Find where the given text appears and provide that cell's center as [x, y] coordinate. 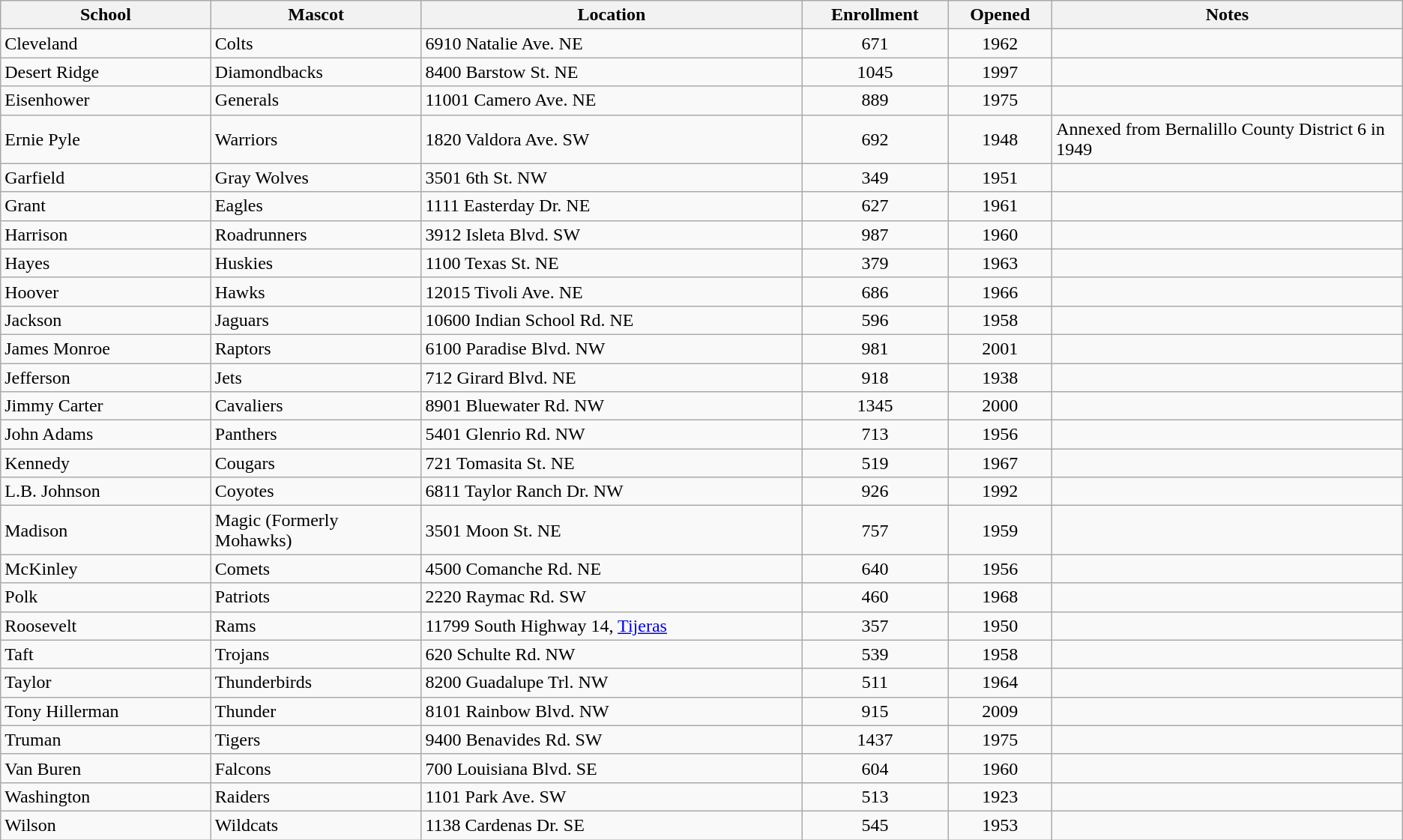
627 [875, 206]
349 [875, 178]
1953 [1000, 825]
6100 Paradise Blvd. NW [612, 348]
545 [875, 825]
1962 [1000, 43]
Colts [316, 43]
Madison [106, 531]
12015 Tivoli Ave. NE [612, 291]
357 [875, 626]
539 [875, 654]
1111 Easterday Dr. NE [612, 206]
Jackson [106, 320]
8901 Bluewater Rd. NW [612, 406]
1992 [1000, 492]
Tigers [316, 740]
757 [875, 531]
Thunder [316, 711]
379 [875, 263]
Taft [106, 654]
721 Tomasita St. NE [612, 463]
3501 Moon St. NE [612, 531]
981 [875, 348]
1961 [1000, 206]
1938 [1000, 377]
Grant [106, 206]
Jimmy Carter [106, 406]
1820 Valdora Ave. SW [612, 139]
1101 Park Ave. SW [612, 797]
Jets [316, 377]
1437 [875, 740]
Raiders [316, 797]
Truman [106, 740]
1345 [875, 406]
Eisenhower [106, 100]
Washington [106, 797]
Enrollment [875, 15]
686 [875, 291]
596 [875, 320]
Magic (Formerly Mohawks) [316, 531]
2009 [1000, 711]
Desert Ridge [106, 72]
692 [875, 139]
Warriors [316, 139]
Harrison [106, 235]
Raptors [316, 348]
713 [875, 435]
Roosevelt [106, 626]
Hoover [106, 291]
Notes [1228, 15]
Polk [106, 597]
Hawks [316, 291]
1959 [1000, 531]
Comets [316, 569]
Mascot [316, 15]
1963 [1000, 263]
1967 [1000, 463]
6910 Natalie Ave. NE [612, 43]
1951 [1000, 178]
1948 [1000, 139]
1923 [1000, 797]
Cleveland [106, 43]
Generals [316, 100]
Tony Hillerman [106, 711]
James Monroe [106, 348]
Huskies [316, 263]
604 [875, 768]
889 [875, 100]
Garfield [106, 178]
511 [875, 683]
6811 Taylor Ranch Dr. NW [612, 492]
Panthers [316, 435]
Thunderbirds [316, 683]
2001 [1000, 348]
1997 [1000, 72]
Gray Wolves [316, 178]
700 Louisiana Blvd. SE [612, 768]
Wilson [106, 825]
8200 Guadalupe Trl. NW [612, 683]
Wildcats [316, 825]
Falcons [316, 768]
Taylor [106, 683]
Cavaliers [316, 406]
2000 [1000, 406]
1138 Cardenas Dr. SE [612, 825]
Eagles [316, 206]
3912 Isleta Blvd. SW [612, 235]
Jaguars [316, 320]
Ernie Pyle [106, 139]
987 [875, 235]
8101 Rainbow Blvd. NW [612, 711]
915 [875, 711]
4500 Comanche Rd. NE [612, 569]
Hayes [106, 263]
Diamondbacks [316, 72]
Location [612, 15]
2220 Raymac Rd. SW [612, 597]
918 [875, 377]
Rams [316, 626]
School [106, 15]
Roadrunners [316, 235]
L.B. Johnson [106, 492]
620 Schulte Rd. NW [612, 654]
Patriots [316, 597]
1950 [1000, 626]
Coyotes [316, 492]
8400 Barstow St. NE [612, 72]
Annexed from Bernalillo County District 6 in 1949 [1228, 139]
671 [875, 43]
Opened [1000, 15]
Kennedy [106, 463]
McKinley [106, 569]
Trojans [316, 654]
9400 Benavides Rd. SW [612, 740]
926 [875, 492]
1964 [1000, 683]
640 [875, 569]
5401 Glenrio Rd. NW [612, 435]
3501 6th St. NW [612, 178]
Cougars [316, 463]
10600 Indian School Rd. NE [612, 320]
712 Girard Blvd. NE [612, 377]
Jefferson [106, 377]
1045 [875, 72]
John Adams [106, 435]
1968 [1000, 597]
1100 Texas St. NE [612, 263]
Van Buren [106, 768]
460 [875, 597]
519 [875, 463]
1966 [1000, 291]
11001 Camero Ave. NE [612, 100]
513 [875, 797]
11799 South Highway 14, Tijeras [612, 626]
